Detect which cell encompasses the target text, then output its (X, Y) center coordinate. 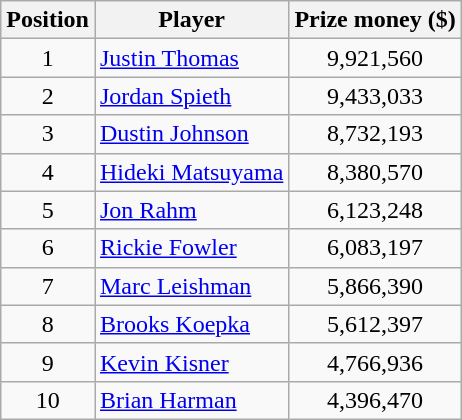
Justin Thomas (191, 58)
2 (48, 96)
6 (48, 248)
Brian Harman (191, 400)
5 (48, 210)
Rickie Fowler (191, 248)
Prize money ($) (375, 20)
Marc Leishman (191, 286)
Player (191, 20)
8,732,193 (375, 134)
Hideki Matsuyama (191, 172)
5,612,397 (375, 324)
10 (48, 400)
Jordan Spieth (191, 96)
4 (48, 172)
6,123,248 (375, 210)
9,921,560 (375, 58)
Jon Rahm (191, 210)
1 (48, 58)
4,396,470 (375, 400)
8 (48, 324)
7 (48, 286)
9 (48, 362)
5,866,390 (375, 286)
4,766,936 (375, 362)
Kevin Kisner (191, 362)
Position (48, 20)
9,433,033 (375, 96)
8,380,570 (375, 172)
3 (48, 134)
Dustin Johnson (191, 134)
6,083,197 (375, 248)
Brooks Koepka (191, 324)
